For the text-containing cell, return its midpoint in (x, y) coordinate format. 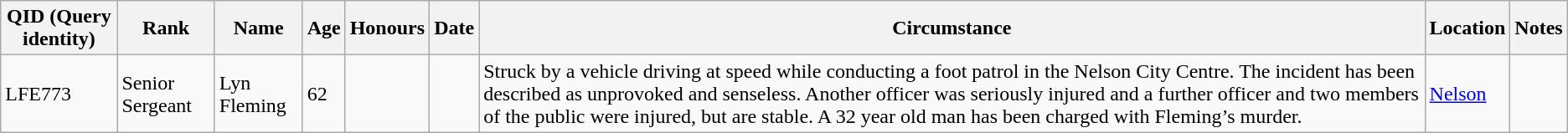
Lyn Fleming (258, 94)
Honours (387, 28)
Senior Sergeant (166, 94)
Date (454, 28)
Location (1467, 28)
QID (Query identity) (59, 28)
Nelson (1467, 94)
Notes (1539, 28)
LFE773 (59, 94)
62 (323, 94)
Name (258, 28)
Age (323, 28)
Circumstance (952, 28)
Rank (166, 28)
